Detect which cell encompasses the target text, then output its (x, y) center coordinate. 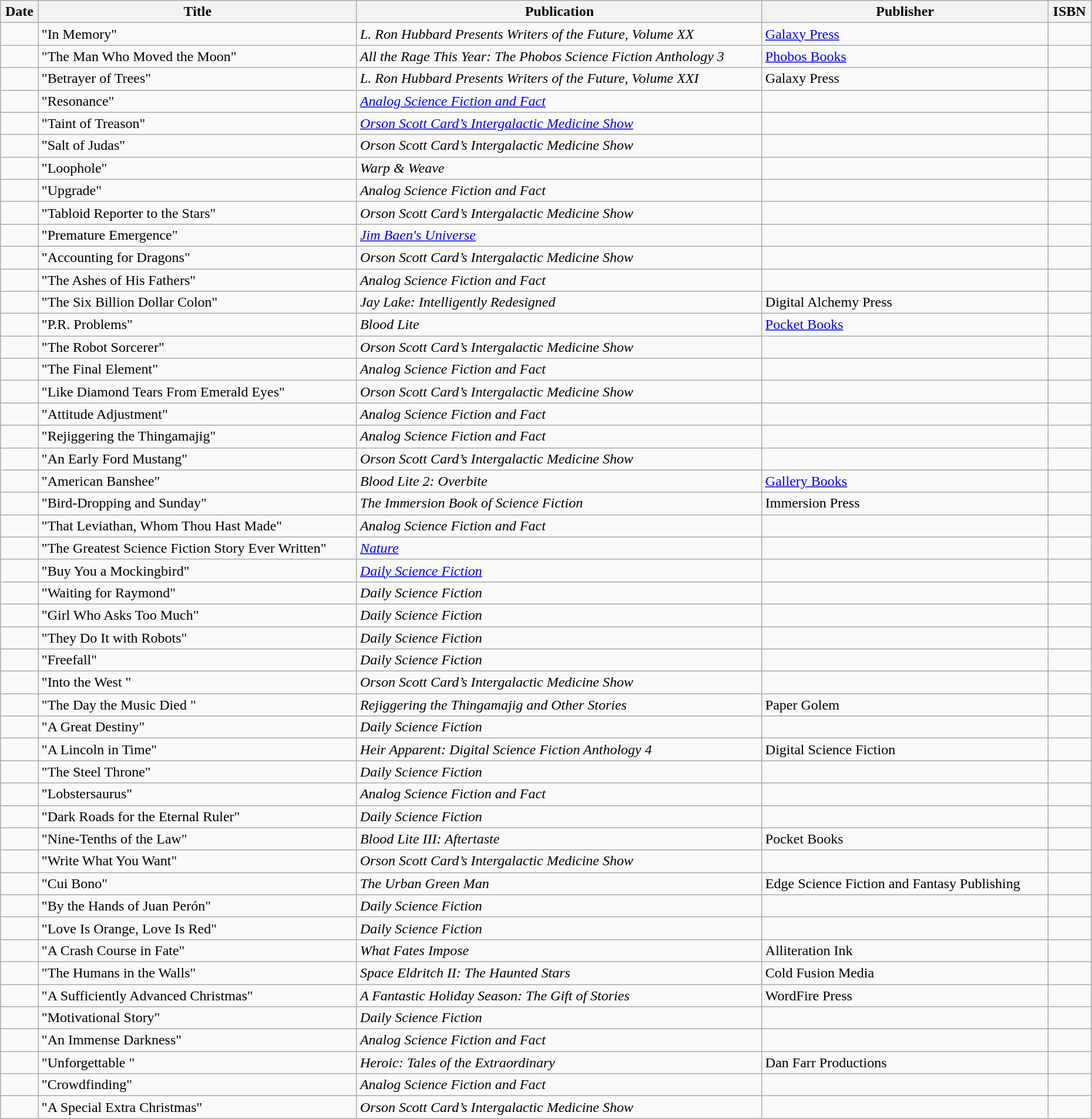
"Into the West " (197, 683)
"A Special Extra Christmas" (197, 1107)
"Accounting for Dragons" (197, 257)
"Buy You a Mockingbird" (197, 570)
"In Memory" (197, 34)
Blood Lite III: Aftertaste (559, 839)
Phobos Books (905, 56)
"Resonance" (197, 101)
"Tabloid Reporter to the Stars" (197, 213)
ISBN (1069, 12)
"The Steel Throne" (197, 772)
"The Final Element" (197, 369)
L. Ron Hubbard Presents Writers of the Future, Volume XXI (559, 79)
"Taint of Treason" (197, 123)
"Motivational Story" (197, 1018)
Publication (559, 12)
"An Early Ford Mustang" (197, 459)
Alliteration Ink (905, 950)
"A Great Destiny" (197, 727)
Digital Science Fiction (905, 750)
Blood Lite 2: Overbite (559, 481)
"Premature Emergence" (197, 235)
Publisher (905, 12)
"Salt of Judas" (197, 146)
"A Lincoln in Time" (197, 750)
"The Greatest Science Fiction Story Ever Written" (197, 548)
"The Humans in the Walls" (197, 973)
"They Do It with Robots" (197, 637)
"Bird-Dropping and Sunday" (197, 503)
Rejiggering the Thingamajig and Other Stories (559, 705)
"A Crash Course in Fate" (197, 950)
Cold Fusion Media (905, 973)
"Freefall" (197, 660)
"Upgrade" (197, 190)
Nature (559, 548)
"Girl Who Asks Too Much" (197, 615)
Jay Lake: Intelligently Redesigned (559, 303)
"Rejiggering the Thingamajig" (197, 436)
"The Ashes of His Fathers" (197, 280)
Immersion Press (905, 503)
"Like Diamond Tears From Emerald Eyes" (197, 392)
"Love Is Orange, Love Is Red" (197, 928)
A Fantastic Holiday Season: The Gift of Stories (559, 996)
"Loophole" (197, 168)
WordFire Press (905, 996)
Heir Apparent: Digital Science Fiction Anthology 4 (559, 750)
"American Banshee" (197, 481)
"Lobstersaurus" (197, 794)
What Fates Impose (559, 950)
Digital Alchemy Press (905, 303)
Heroic: Tales of the Extraordinary (559, 1063)
Title (197, 12)
"An Immense Darkness" (197, 1040)
Jim Baen's Universe (559, 235)
"The Man Who Moved the Moon" (197, 56)
"Crowdfinding" (197, 1085)
"That Leviathan, Whom Thou Hast Made" (197, 526)
"Waiting for Raymond" (197, 593)
Gallery Books (905, 481)
"Write What You Want" (197, 861)
"P.R. Problems" (197, 325)
"Cui Bono" (197, 883)
"Betrayer of Trees" (197, 79)
Space Eldritch II: The Haunted Stars (559, 973)
The Immersion Book of Science Fiction (559, 503)
Warp & Weave (559, 168)
"Nine-Tenths of the Law" (197, 839)
"By the Hands of Juan Perón" (197, 906)
"A Sufficiently Advanced Christmas" (197, 996)
All the Rage This Year: The Phobos Science Fiction Anthology 3 (559, 56)
The Urban Green Man (559, 883)
"Dark Roads for the Eternal Ruler" (197, 816)
"The Day the Music Died " (197, 705)
"Unforgettable " (197, 1063)
"Attitude Adjustment" (197, 414)
Date (20, 12)
L. Ron Hubbard Presents Writers of the Future, Volume XX (559, 34)
Dan Farr Productions (905, 1063)
"The Robot Sorcerer" (197, 347)
Blood Lite (559, 325)
"The Six Billion Dollar Colon" (197, 303)
Paper Golem (905, 705)
Edge Science Fiction and Fantasy Publishing (905, 883)
